Output the (x, y) coordinate of the center of the cell containing the given text.  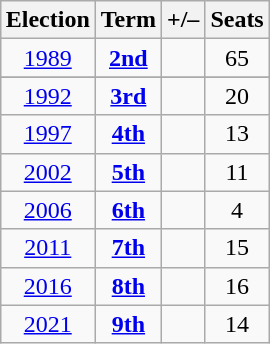
5th (128, 172)
2nd (128, 58)
20 (237, 96)
1992 (48, 96)
16 (237, 286)
65 (237, 58)
1997 (48, 134)
3rd (128, 96)
9th (128, 324)
2011 (48, 248)
2002 (48, 172)
11 (237, 172)
4th (128, 134)
2021 (48, 324)
6th (128, 210)
4 (237, 210)
2016 (48, 286)
+/– (182, 20)
Seats (237, 20)
Term (128, 20)
2006 (48, 210)
15 (237, 248)
14 (237, 324)
13 (237, 134)
8th (128, 286)
1989 (48, 58)
7th (128, 248)
Election (48, 20)
